Output the [x, y] coordinate of the center of the cell containing the given text.  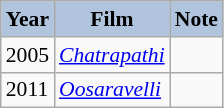
Chatrapathi [112, 55]
Oosaravelli [112, 90]
Note [196, 19]
Year [28, 19]
Film [112, 19]
2005 [28, 55]
2011 [28, 90]
